Detect which cell encompasses the target text, then output its [x, y] center coordinate. 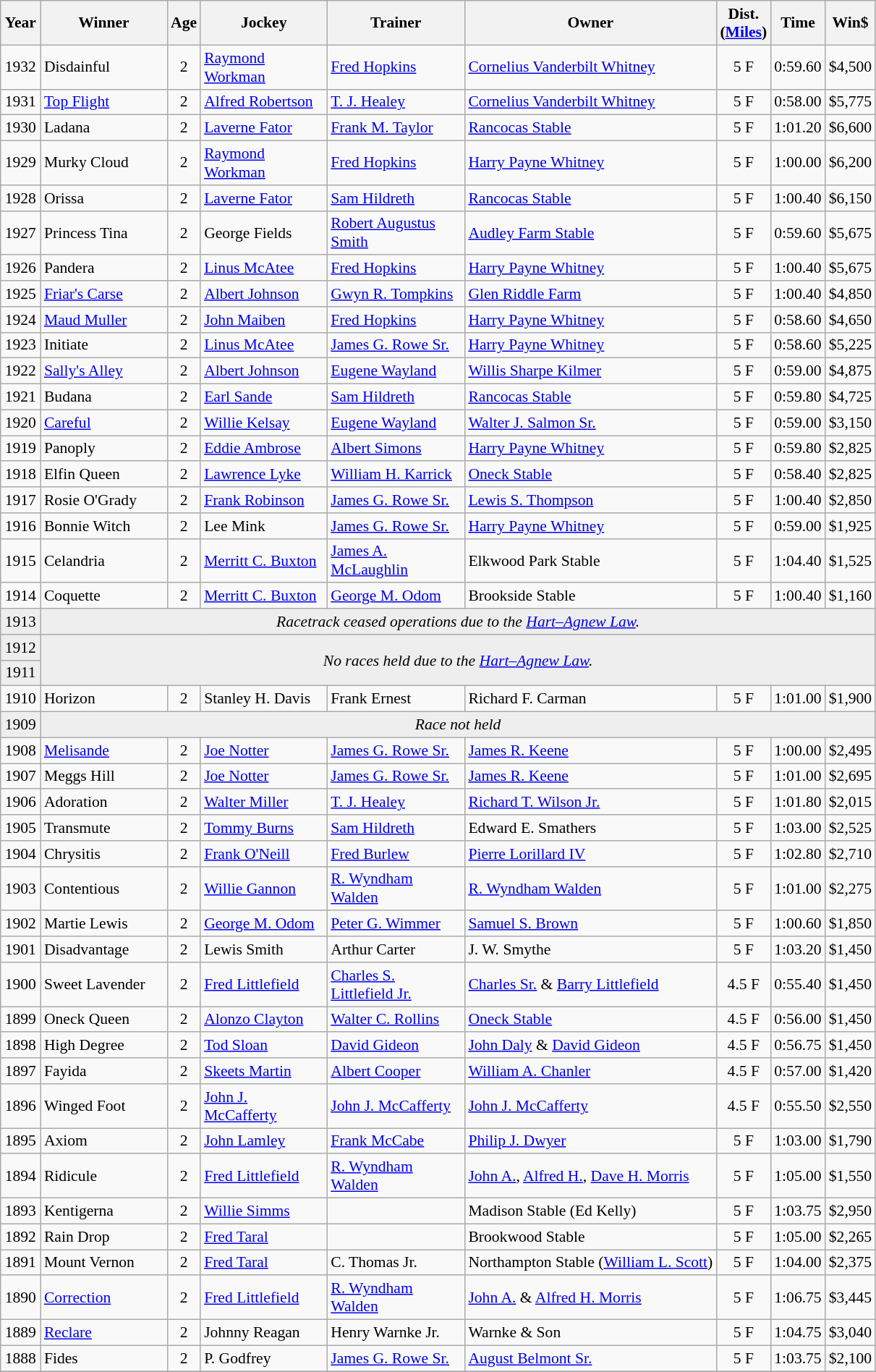
0:56.00 [797, 1020]
1:04.75 [797, 1333]
Elfin Queen [104, 475]
$2,950 [851, 1211]
$1,525 [851, 560]
Lewis S. Thompson [590, 500]
1:03.20 [797, 949]
P. Godfrey [263, 1358]
$2,375 [851, 1263]
1:04.40 [797, 560]
1910 [20, 699]
Richard F. Carman [590, 699]
Madison Stable (Ed Kelly) [590, 1211]
1891 [20, 1263]
Walter Miller [263, 803]
Ridicule [104, 1177]
Tod Sloan [263, 1046]
Sweet Lavender [104, 984]
Transmute [104, 828]
$1,420 [851, 1071]
Kentigerna [104, 1211]
1:04.00 [797, 1263]
1889 [20, 1333]
1919 [20, 449]
Philip J. Dwyer [590, 1141]
Frank Ernest [396, 699]
1918 [20, 475]
0:56.75 [797, 1046]
$6,200 [851, 164]
Lewis Smith [263, 949]
Samuel S. Brown [590, 924]
Age [184, 23]
$2,525 [851, 828]
1931 [20, 102]
1926 [20, 268]
1912 [20, 648]
Reclare [104, 1333]
George Fields [263, 233]
Skeets Martin [263, 1071]
Race not held [458, 725]
Lee Mink [263, 526]
Winged Foot [104, 1106]
1907 [20, 776]
1916 [20, 526]
1898 [20, 1046]
1896 [20, 1106]
John A. & Alfred H. Morris [590, 1298]
Frank Robinson [263, 500]
$6,150 [851, 198]
John Daly & David Gideon [590, 1046]
1899 [20, 1020]
Stanley H. Davis [263, 699]
Adoration [104, 803]
Brookside Stable [590, 596]
1911 [20, 673]
Princess Tina [104, 233]
1913 [20, 622]
Arthur Carter [396, 949]
1909 [20, 725]
Willie Kelsay [263, 423]
Pierre Lorillard IV [590, 854]
Willie Simms [263, 1211]
1905 [20, 828]
1:06.75 [797, 1298]
Celandria [104, 560]
$4,725 [851, 397]
Martie Lewis [104, 924]
Coquette [104, 596]
1917 [20, 500]
$4,850 [851, 294]
John Lamley [263, 1141]
Year [20, 23]
Glen Riddle Farm [590, 294]
1893 [20, 1211]
Initiate [104, 345]
$2,100 [851, 1358]
$2,495 [851, 750]
Correction [104, 1298]
$1,160 [851, 596]
1924 [20, 320]
1932 [20, 67]
Peter G. Wimmer [396, 924]
$3,445 [851, 1298]
Jockey [263, 23]
$1,900 [851, 699]
Alfred Robertson [263, 102]
Audley Farm Stable [590, 233]
$2,710 [851, 854]
Time [797, 23]
Contentious [104, 889]
Bonnie Witch [104, 526]
Willis Sharpe Kilmer [590, 371]
Dist. (Miles) [744, 23]
William A. Chanler [590, 1071]
Edward E. Smathers [590, 828]
0:57.00 [797, 1071]
1906 [20, 803]
Johnny Reagan [263, 1333]
1888 [20, 1358]
1902 [20, 924]
Budana [104, 397]
Brookwood Stable [590, 1237]
1922 [20, 371]
1925 [20, 294]
1921 [20, 397]
Fides [104, 1358]
Frank O'Neill [263, 854]
No races held due to the Hart–Agnew Law. [458, 660]
Sally's Alley [104, 371]
J. W. Smythe [590, 949]
Disdainful [104, 67]
Charles Sr. & Barry Littlefield [590, 984]
Racetrack ceased operations due to the Hart–Agnew Law. [458, 622]
1920 [20, 423]
William H. Karrick [396, 475]
1901 [20, 949]
$6,600 [851, 128]
Ladana [104, 128]
Oneck Queen [104, 1020]
Friar's Carse [104, 294]
$1,925 [851, 526]
Elkwood Park Stable [590, 560]
Tommy Burns [263, 828]
Trainer [396, 23]
Chrysitis [104, 854]
1904 [20, 854]
Earl Sande [263, 397]
Northampton Stable (William L. Scott) [590, 1263]
Albert Simons [396, 449]
Richard T. Wilson Jr. [590, 803]
Henry Warnke Jr. [396, 1333]
1923 [20, 345]
Orissa [104, 198]
Fayida [104, 1071]
Fred Burlew [396, 854]
$1,850 [851, 924]
$4,875 [851, 371]
David Gideon [396, 1046]
$4,650 [851, 320]
Maud Muller [104, 320]
1895 [20, 1141]
Lawrence Lyke [263, 475]
1:01.80 [797, 803]
C. Thomas Jr. [396, 1263]
1892 [20, 1237]
Warnke & Son [590, 1333]
Win$ [851, 23]
$3,150 [851, 423]
$2,695 [851, 776]
John A., Alfred H., Dave H. Morris [590, 1177]
0:55.50 [797, 1106]
$2,265 [851, 1237]
James A. McLaughlin [396, 560]
Albert Cooper [396, 1071]
1929 [20, 164]
Careful [104, 423]
$5,775 [851, 102]
$3,040 [851, 1333]
Rosie O'Grady [104, 500]
Mount Vernon [104, 1263]
Pandera [104, 268]
1:01.20 [797, 128]
Rain Drop [104, 1237]
John Maiben [263, 320]
Gwyn R. Tompkins [396, 294]
$2,015 [851, 803]
Meggs Hill [104, 776]
0:58.00 [797, 102]
1894 [20, 1177]
1890 [20, 1298]
$2,850 [851, 500]
Walter C. Rollins [396, 1020]
August Belmont Sr. [590, 1358]
Robert Augustus Smith [396, 233]
Panoply [104, 449]
0:58.40 [797, 475]
Disadvantage [104, 949]
1914 [20, 596]
Horizon [104, 699]
Murky Cloud [104, 164]
Melisande [104, 750]
Frank M. Taylor [396, 128]
Charles S. Littlefield Jr. [396, 984]
1908 [20, 750]
Willie Gannon [263, 889]
Frank McCabe [396, 1141]
$4,500 [851, 67]
Axiom [104, 1141]
0:55.40 [797, 984]
$1,550 [851, 1177]
$2,275 [851, 889]
High Degree [104, 1046]
1:02.80 [797, 854]
$2,550 [851, 1106]
1900 [20, 984]
$1,790 [851, 1141]
1928 [20, 198]
Top Flight [104, 102]
1:00.60 [797, 924]
1903 [20, 889]
$5,225 [851, 345]
Winner [104, 23]
1897 [20, 1071]
Alonzo Clayton [263, 1020]
Owner [590, 23]
Walter J. Salmon Sr. [590, 423]
1915 [20, 560]
1927 [20, 233]
1930 [20, 128]
Eddie Ambrose [263, 449]
